Return the [X, Y] coordinate for the center point of the cell that contains the specified text.  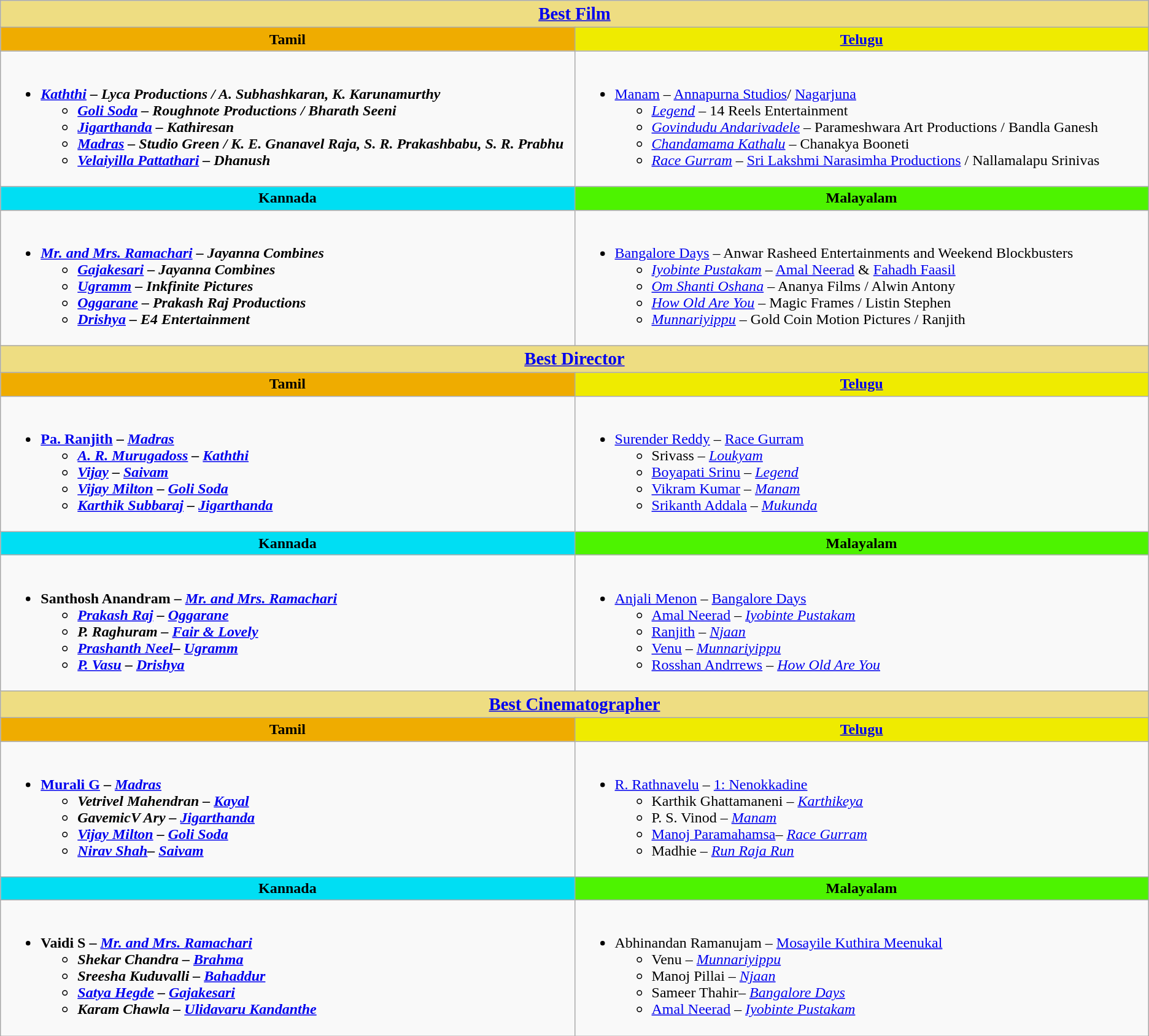
Best Film [574, 14]
Abhinandan Ramanujam – Mosayile Kuthira MeenukalVenu – MunnariyippuManoj Pillai – NjaanSameer Thahir– Bangalore DaysAmal Neerad – Iyobinte Pustakam [862, 968]
Santhosh Anandram – Mr. and Mrs. RamachariPrakash Raj – OggaraneP. Raghuram – Fair & LovelyPrashanth Neel– UgrammP. Vasu – Drishya [287, 622]
Best Cinematographer [574, 704]
Best Director [574, 359]
Pa. Ranjith – MadrasA. R. Murugadoss – KaththiVijay – SaivamVijay Milton – Goli SodaKarthik Subbaraj – Jigarthanda [287, 464]
R. Rathnavelu – 1: NenokkadineKarthik Ghattamaneni – KarthikeyaP. S. Vinod – ManamManoj Paramahamsa– Race GurramMadhie – Run Raja Run [862, 809]
Surender Reddy – Race GurramSrivass – LoukyamBoyapati Srinu – LegendVikram Kumar – ManamSrikanth Addala – Mukunda [862, 464]
Anjali Menon – Bangalore DaysAmal Neerad – Iyobinte PustakamRanjith – NjaanVenu – MunnariyippuRosshan Andrrews – How Old Are You [862, 622]
Vaidi S – Mr. and Mrs. RamachariShekar Chandra – BrahmaSreesha Kuduvalli – BahaddurSatya Hegde – GajakesariKaram Chawla – Ulidavaru Kandanthe [287, 968]
Murali G – MadrasVetrivel Mahendran – KayalGavemicV Ary – JigarthandaVijay Milton – Goli SodaNirav Shah– Saivam [287, 809]
